Pinpoint the cell where the given text exists, returning its [X, Y] midpoint coordinate. 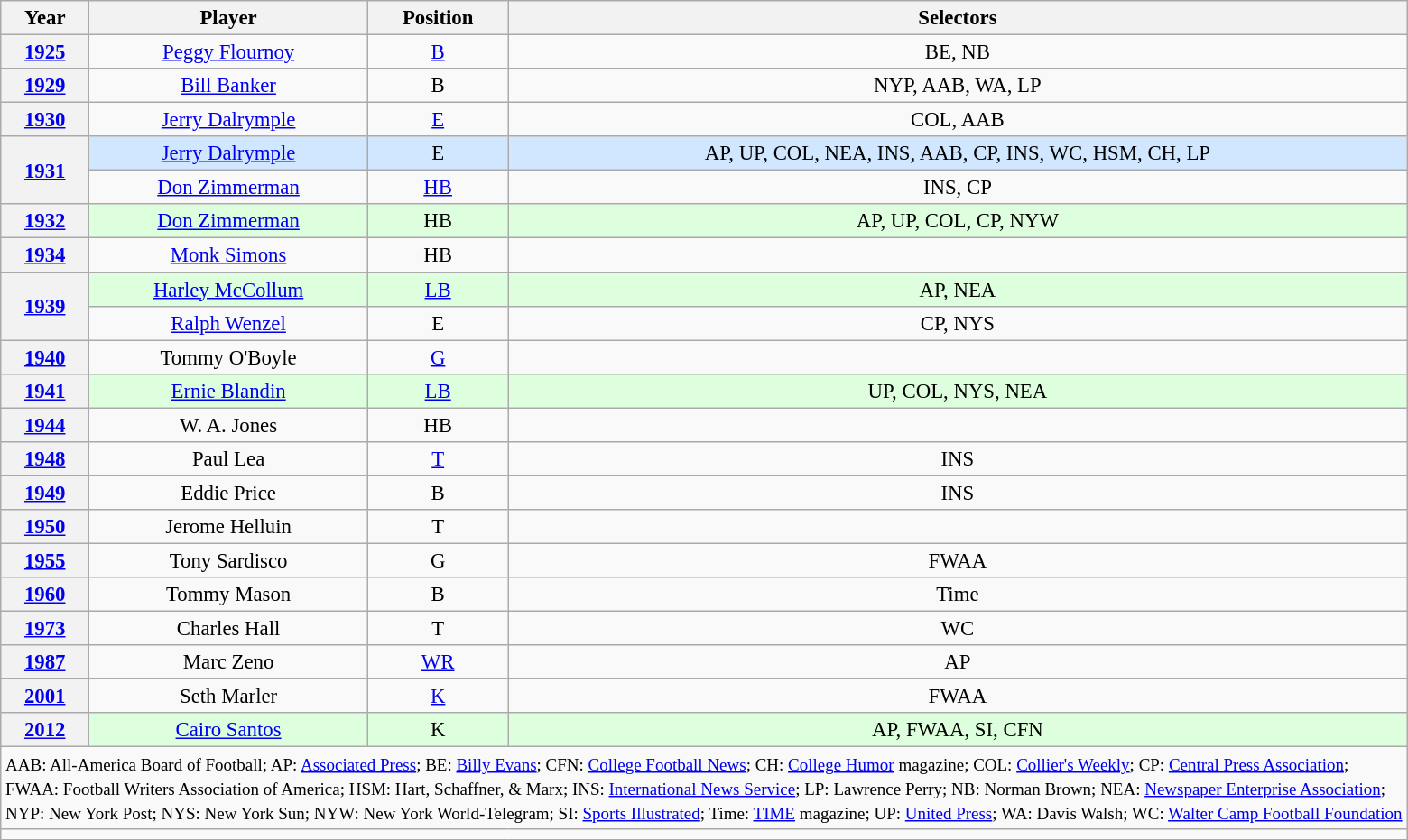
1925 [45, 52]
1973 [45, 629]
1944 [45, 425]
NYP, AAB, WA, LP [958, 86]
1987 [45, 662]
WC [958, 629]
Charles Hall [229, 629]
Time [958, 595]
1932 [45, 221]
1930 [45, 120]
1960 [45, 595]
Ralph Wenzel [229, 323]
AP, UP, COL, CP, NYW [958, 221]
Position [437, 18]
INS, CP [958, 188]
AP, NEA [958, 290]
Tony Sardisco [229, 560]
BE, NB [958, 52]
Seth Marler [229, 697]
Bill Banker [229, 86]
1929 [45, 86]
AP [958, 662]
CP, NYS [958, 323]
Monk Simons [229, 255]
Ernie Blandin [229, 391]
2001 [45, 697]
1949 [45, 493]
Peggy Flournoy [229, 52]
Year [45, 18]
Paul Lea [229, 459]
W. A. Jones [229, 425]
AP, UP, COL, NEA, INS, AAB, CP, INS, WC, HSM, CH, LP [958, 153]
1948 [45, 459]
1939 [45, 307]
Cairo Santos [229, 730]
COL, AAB [958, 120]
Jerome Helluin [229, 527]
Eddie Price [229, 493]
Player [229, 18]
1950 [45, 527]
Marc Zeno [229, 662]
Harley McCollum [229, 290]
UP, COL, NYS, NEA [958, 391]
1955 [45, 560]
WR [437, 662]
AP, FWAA, SI, CFN [958, 730]
Tommy O'Boyle [229, 357]
2012 [45, 730]
1931 [45, 170]
1934 [45, 255]
Selectors [958, 18]
1941 [45, 391]
Tommy Mason [229, 595]
1940 [45, 357]
